Find where the given text appears and provide that cell's center as (X, Y) coordinate. 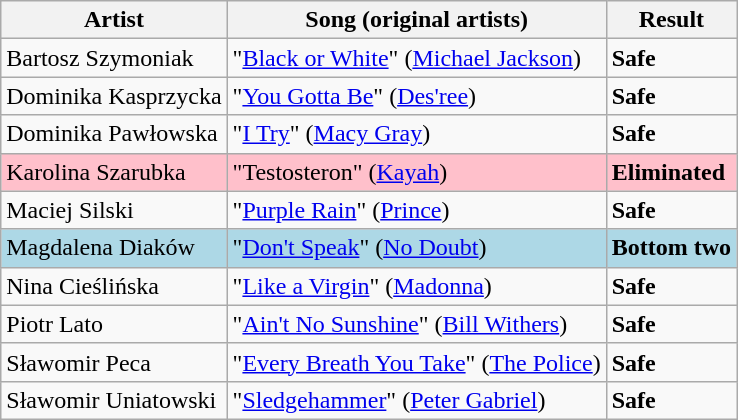
"Like a Virgin" (Madonna) (416, 286)
Song (original artists) (416, 20)
"Ain't No Sunshine" (Bill Withers) (416, 324)
"Every Breath You Take" (The Police) (416, 362)
"Purple Rain" (Prince) (416, 210)
Dominika Pawłowska (114, 134)
"I Try" (Macy Gray) (416, 134)
Nina Cieślińska (114, 286)
Bottom two (671, 248)
Maciej Silski (114, 210)
"Sledgehammer" (Peter Gabriel) (416, 400)
Piotr Lato (114, 324)
"Black or White" (Michael Jackson) (416, 58)
"Don't Speak" (No Doubt) (416, 248)
Eliminated (671, 172)
"Testosteron" (Kayah) (416, 172)
"You Gotta Be" (Des'ree) (416, 96)
Result (671, 20)
Artist (114, 20)
Magdalena Diaków (114, 248)
Dominika Kasprzycka (114, 96)
Bartosz Szymoniak (114, 58)
Karolina Szarubka (114, 172)
Sławomir Peca (114, 362)
Sławomir Uniatowski (114, 400)
